Capture the cell that displays the provided text and extract its [X, Y] central coordinate. 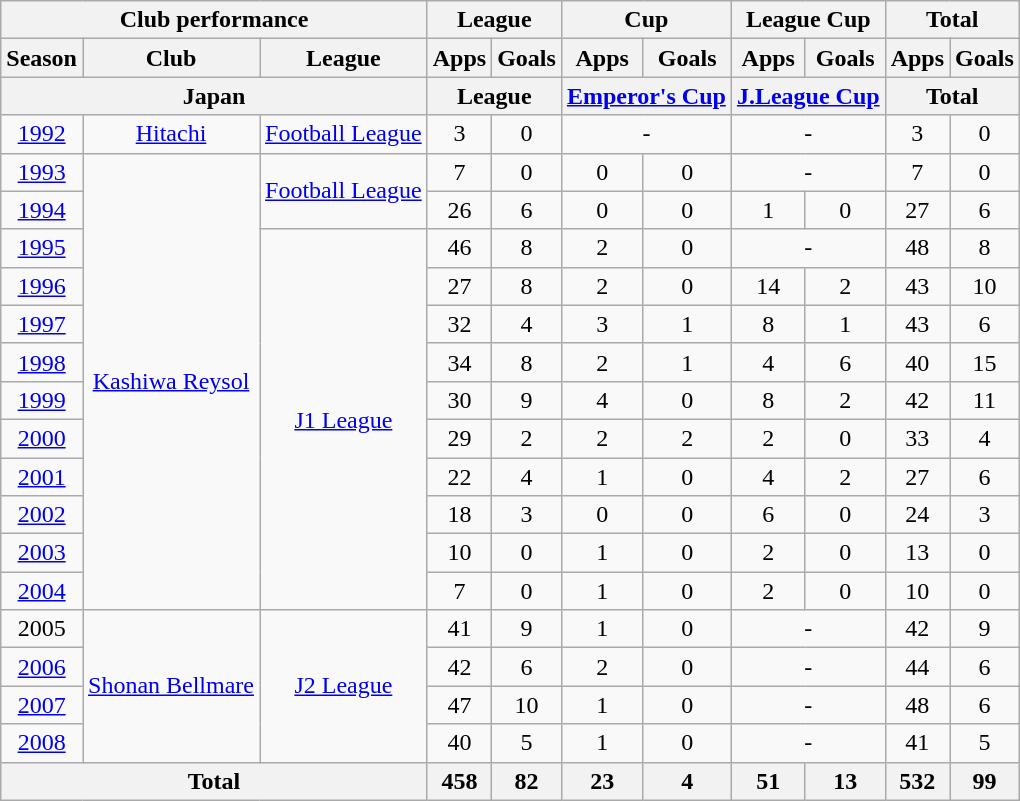
Cup [646, 20]
23 [602, 781]
2007 [42, 705]
2005 [42, 629]
2001 [42, 477]
2003 [42, 553]
Japan [214, 96]
458 [459, 781]
18 [459, 515]
1995 [42, 248]
22 [459, 477]
Shonan Bellmare [170, 686]
1994 [42, 210]
2002 [42, 515]
League Cup [808, 20]
Club [170, 58]
1998 [42, 362]
Hitachi [170, 134]
Emperor's Cup [646, 96]
33 [917, 438]
1999 [42, 400]
J1 League [344, 420]
J.League Cup [808, 96]
2000 [42, 438]
1993 [42, 172]
44 [917, 667]
532 [917, 781]
82 [527, 781]
24 [917, 515]
46 [459, 248]
1996 [42, 286]
99 [985, 781]
Season [42, 58]
2004 [42, 591]
29 [459, 438]
47 [459, 705]
1992 [42, 134]
2008 [42, 743]
2006 [42, 667]
14 [768, 286]
J2 League [344, 686]
Kashiwa Reysol [170, 382]
Club performance [214, 20]
1997 [42, 324]
15 [985, 362]
32 [459, 324]
34 [459, 362]
51 [768, 781]
30 [459, 400]
26 [459, 210]
11 [985, 400]
